Output the [x, y] coordinate of the center of the cell containing the given text.  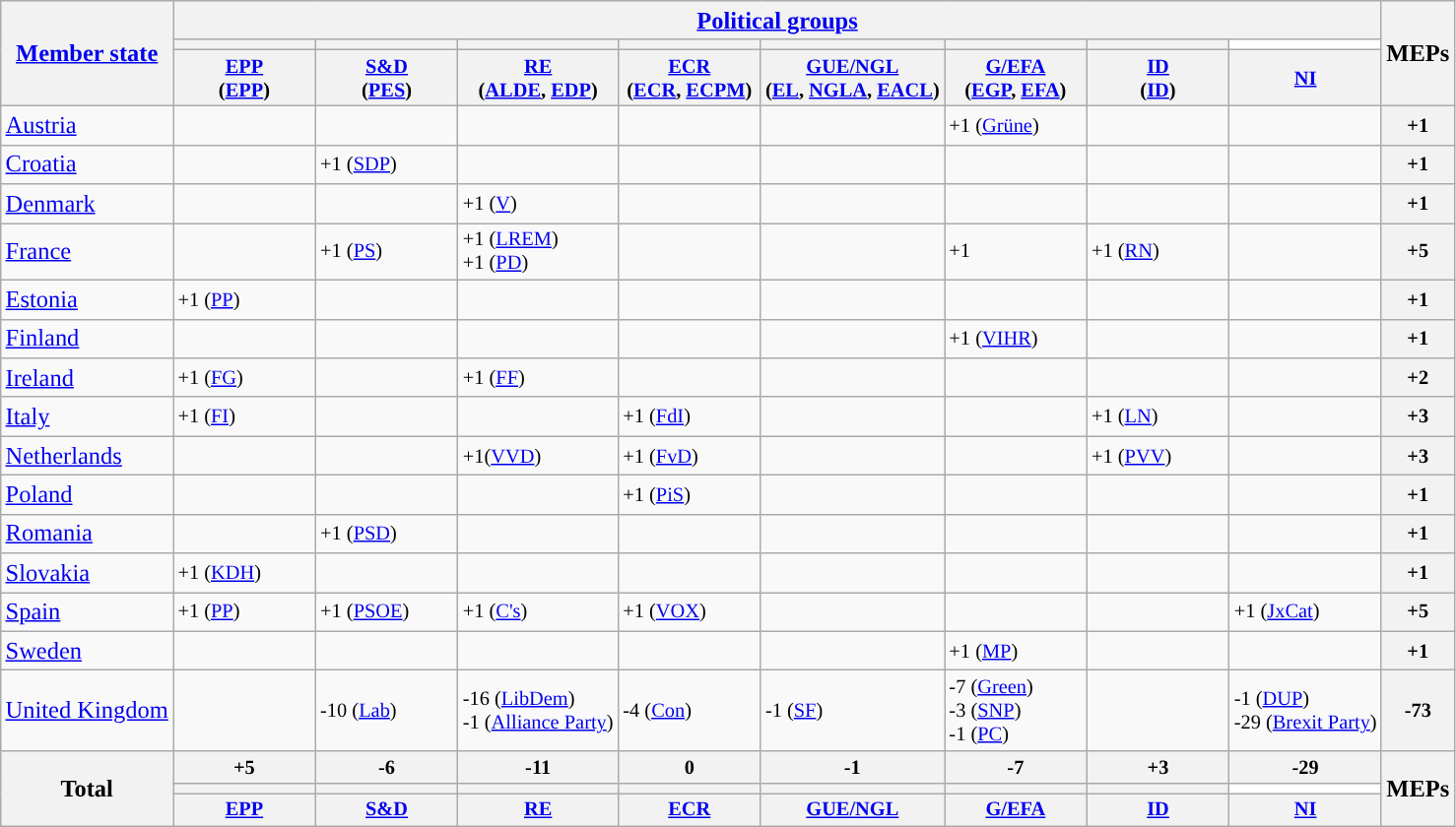
+1 (C's) [538, 611]
+1 (KDH) [244, 573]
+1 (LN) [1158, 416]
-7 [1017, 767]
+1 (FdI) [690, 416]
EPP [244, 809]
+1 (PiS) [690, 494]
+1 (VOX) [690, 611]
-4 (Con) [690, 710]
RE [538, 809]
Member state [87, 53]
Ireland [87, 377]
France [87, 251]
Poland [87, 494]
Denmark [87, 204]
-1 [852, 767]
EPP(EPP) [244, 78]
ECR [690, 809]
-1 (SF) [852, 710]
+1 (Grüne) [1017, 125]
Total [87, 788]
G/EFA(EGP, EFA) [1017, 78]
0 [690, 767]
+1 (PS) [386, 251]
Spain [87, 611]
+1 (FG) [244, 377]
+1 (PSD) [386, 534]
+2 [1418, 377]
-11 [538, 767]
+1 (PSOE) [386, 611]
+1 (LREM)+1 (PD) [538, 251]
ID(ID) [1158, 78]
GUE/NGL [852, 809]
United Kingdom [87, 710]
Croatia [87, 164]
+1 (JxCat) [1306, 611]
Austria [87, 125]
-6 [386, 767]
S&D [386, 809]
Political groups [778, 20]
+1(VVD) [538, 456]
S&D(PES) [386, 78]
Sweden [87, 651]
Finland [87, 339]
+1 (PVV) [1158, 456]
+1 (VIHR) [1017, 339]
+1 (SDP) [386, 164]
-1 (DUP)-29 (Brexit Party) [1306, 710]
+1 (V) [538, 204]
Italy [87, 416]
ECR(ECR, ECPM) [690, 78]
RE(ALDE, EDP) [538, 78]
+1 (MP) [1017, 651]
+1 (FvD) [690, 456]
G/EFA [1017, 809]
-10 (Lab) [386, 710]
-16 (LibDem)-1 (Alliance Party) [538, 710]
Romania [87, 534]
GUE/NGL(EL, NGLA, EACL) [852, 78]
-29 [1306, 767]
-7 (Green)-3 (SNP)-1 (PC) [1017, 710]
Slovakia [87, 573]
+1 (RN) [1158, 251]
+1 (FI) [244, 416]
Netherlands [87, 456]
+1 (FF) [538, 377]
ID [1158, 809]
-73 [1418, 710]
Estonia [87, 299]
